Extract the [x, y] coordinate from the center of the cell holding the provided text.  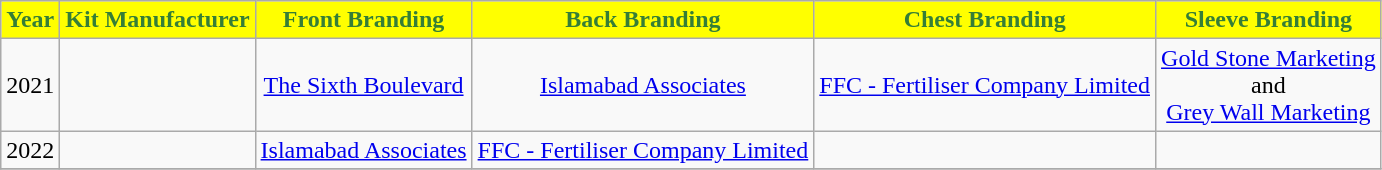
2021 [30, 85]
Front Branding [364, 20]
Gold Stone Marketing and Grey Wall Marketing [1269, 85]
The Sixth Boulevard [364, 85]
Sleeve Branding [1269, 20]
Kit Manufacturer [158, 20]
Year [30, 20]
Chest Branding [985, 20]
2022 [30, 150]
Back Branding [643, 20]
